Extract the (X, Y) coordinate from the center of the cell holding the provided text.  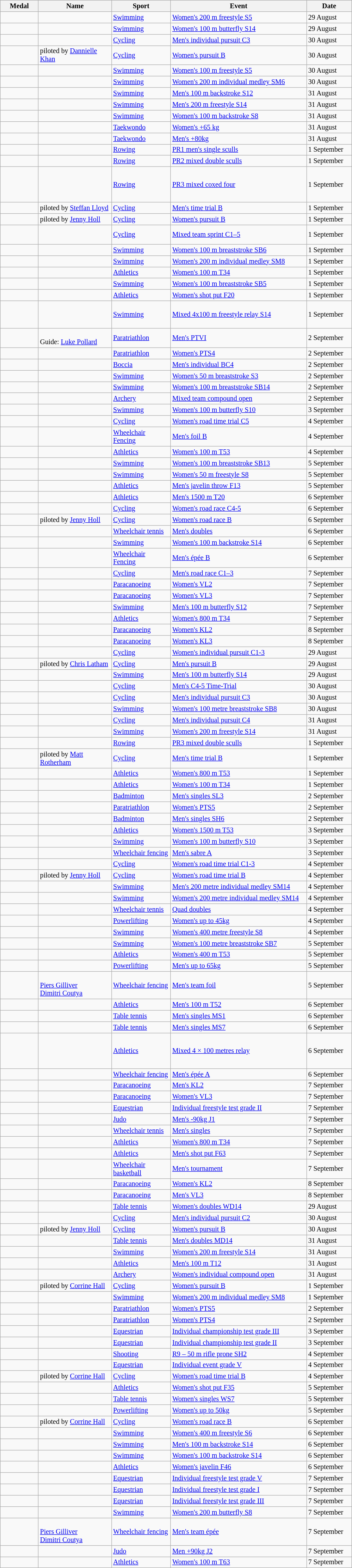
Men +90kg J2 (238, 1551)
Men's 100 m butterfly S12 (238, 607)
Name (75, 6)
Individual freestyle test grade III (238, 1501)
Men's sabre A (238, 853)
Women's 100 m butterfly S14 (238, 28)
Women's 400 m freestyle S6 (238, 1433)
Men's PTVI (238, 337)
Women's singles WS7 (238, 1399)
Men's 1500 m T20 (238, 497)
Women's 100 m T63 (238, 1562)
Women's 50 m freestyle S8 (238, 474)
Men's foil B (238, 436)
Women's up to 45kg (238, 921)
Women's shot put F20 (238, 295)
Women's individual compound open (238, 1274)
Women's 400 m T53 (238, 955)
Men's team foil (238, 985)
Medal (20, 6)
Women's 800 m T53 (238, 774)
Men's individual pursuit C4 (238, 720)
Mixed 4 × 100 metres relay (238, 1051)
Wheelchair basketball (141, 1169)
Men's -90kg J1 (238, 1119)
Women's road race C4-5 (238, 508)
Women's 100 metre breaststroke SB7 (238, 943)
Mixed 4x100 m freestyle relay S14 (238, 315)
Men's 100 m butterfly S14 (238, 675)
Men's doubles (238, 531)
Men's 200 m freestyle S14 (238, 104)
Event (238, 6)
PR2 mixed double sculls (238, 161)
Individual championship test grade II (238, 1342)
Men's 100 m T12 (238, 1263)
Men's singles SL3 (238, 796)
Men's C4-5 Time-Trial (238, 686)
Women's 100 m T53 (238, 452)
Women's VL2 (238, 584)
Women's 100 m breaststroke SB6 (238, 250)
Guide: Luke Pollard (75, 337)
Men's épée A (238, 1074)
Men's pursuit B (238, 664)
Women's 100 m breaststroke SB13 (238, 463)
PR3 mixed coxed four (238, 184)
Individual freestyle test grade II (238, 1108)
Men's shot put F63 (238, 1153)
Individual championship test grade III (238, 1331)
Women's +65 kg (238, 127)
Women's 100 m breaststroke SB14 (238, 387)
Shooting (141, 1354)
Individual freestyle test grade V (238, 1478)
Women's individual pursuit C1-3 (238, 652)
Women's 100 m breaststroke SB5 (238, 284)
Men's javelin throw F13 (238, 486)
Men's individual BC4 (238, 365)
Women's 100 m backstroke S8 (238, 116)
Men's 100 m T52 (238, 1005)
piloted by Steffan Lloyd (75, 208)
Women's 200 m freestyle S5 (238, 17)
Men's VL3 (238, 1195)
Mixed team compound open (238, 398)
Men's singles (238, 1131)
Women's road time trial C1-3 (238, 864)
Women's 400 metre freestyle S8 (238, 932)
Women's 200 m individual medley SM6 (238, 82)
Men's road race C1–3 (238, 573)
Boccia (141, 365)
piloted by Dannielle Khan (75, 55)
Men's up to 65kg (238, 966)
Women's up to 50kg (238, 1410)
Men's 100 m backstroke S14 (238, 1444)
Mixed team sprint C1–5 (238, 234)
Women's 100 metre breaststroke SB8 (238, 709)
Men's singles SH6 (238, 819)
Men's doubles MD14 (238, 1241)
Women's 50 m breaststroke S3 (238, 376)
Men's épée B (238, 557)
Men's team épée (238, 1531)
Men's 200 metre individual medley SM14 (238, 887)
Men's +80kg (238, 138)
Individual event grade V (238, 1365)
Women's 200 metre individual medley SM14 (238, 898)
Men's singles MS7 (238, 1027)
Women's 1500 m T53 (238, 830)
Men's individual pursuit C2 (238, 1218)
Men's tournament (238, 1169)
Individual freestyle test grade I (238, 1490)
R9 – 50 m rifle prone SH2 (238, 1354)
Women's 200 m butterfly S8 (238, 1512)
Men's singles MS1 (238, 1016)
Women's 100 m freestyle S5 (238, 70)
Sport (141, 6)
piloted by Matt Rotherham (75, 758)
PR1 men's single sculls (238, 150)
Quad doubles (238, 909)
Men's 100 m backstroke S12 (238, 93)
PR3 mixed double sculls (238, 743)
Women's javelin F46 (238, 1467)
Women's road time trial C5 (238, 421)
Women's KL3 (238, 641)
Men's KL2 (238, 1085)
Women's shot put F35 (238, 1388)
Women's doubles WD14 (238, 1206)
Date (329, 6)
piloted by Chris Latham (75, 664)
